Locate the cell with the specified text and output its [x, y] center coordinate. 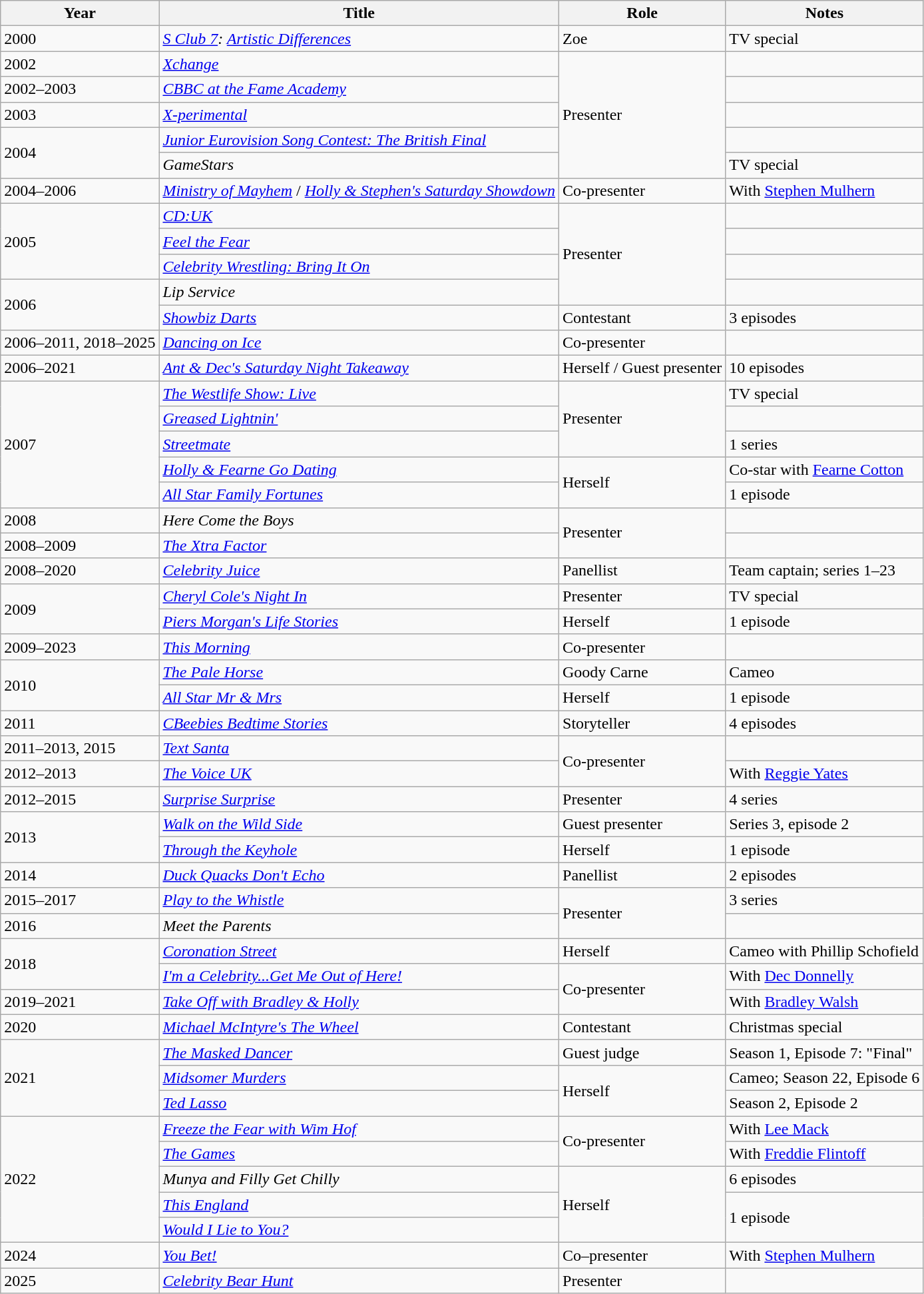
2021 [80, 1078]
1 series [824, 444]
Showbiz Darts [359, 318]
2005 [80, 241]
Dancing on Ice [359, 343]
Text Santa [359, 749]
Cameo; Season 22, Episode 6 [824, 1078]
4 episodes [824, 723]
2012–2013 [80, 774]
The Masked Dancer [359, 1052]
3 series [824, 900]
Xchange [359, 64]
Team captain; series 1–23 [824, 571]
2009 [80, 609]
2007 [80, 444]
Freeze the Fear with Wim Hof [359, 1129]
With Reggie Yates [824, 774]
Cameo [824, 672]
2008–2009 [80, 545]
Meet the Parents [359, 926]
Take Off with Bradley & Holly [359, 1002]
3 episodes [824, 318]
Streetmate [359, 444]
With Lee Mack [824, 1129]
2019–2021 [80, 1002]
CBBC at the Fame Academy [359, 89]
Role [642, 13]
Duck Quacks Don't Echo [359, 875]
2011–2013, 2015 [80, 749]
2020 [80, 1027]
Play to the Whistle [359, 900]
2025 [80, 1281]
Celebrity Bear Hunt [359, 1281]
Goody Carne [642, 672]
Ted Lasso [359, 1103]
2002 [80, 64]
2024 [80, 1255]
Celebrity Wrestling: Bring It On [359, 266]
Herself / Guest presenter [642, 368]
Walk on the Wild Side [359, 824]
Notes [824, 13]
Surprise Surprise [359, 799]
Co-star with Fearne Cotton [824, 470]
2000 [80, 39]
Here Come the Boys [359, 520]
Celebrity Juice [359, 571]
2004 [80, 153]
Junior Eurovision Song Contest: The British Final [359, 140]
Co–presenter [642, 1255]
Season 2, Episode 2 [824, 1103]
Title [359, 13]
Guest judge [642, 1052]
Midsomer Murders [359, 1078]
4 series [824, 799]
Guest presenter [642, 824]
With Bradley Walsh [824, 1002]
With Dec Donnelly [824, 976]
Cameo with Phillip Schofield [824, 951]
2006–2021 [80, 368]
Storyteller [642, 723]
2016 [80, 926]
All Star Mr & Mrs [359, 697]
Through the Keyhole [359, 850]
The Pale Horse [359, 672]
2010 [80, 685]
2009–2023 [80, 647]
GameStars [359, 165]
2002–2003 [80, 89]
2018 [80, 964]
2004–2006 [80, 190]
You Bet! [359, 1255]
The Voice UK [359, 774]
Michael McIntyre's The Wheel [359, 1027]
Series 3, episode 2 [824, 824]
2003 [80, 115]
This England [359, 1205]
Year [80, 13]
Munya and Filly Get Chilly [359, 1179]
I'm a Celebrity...Get Me Out of Here! [359, 976]
The Westlife Show: Live [359, 394]
2014 [80, 875]
All Star Family Fortunes [359, 495]
2013 [80, 837]
Ministry of Mayhem / Holly & Stephen's Saturday Showdown [359, 190]
CBeebies Bedtime Stories [359, 723]
Cheryl Cole's Night In [359, 596]
2011 [80, 723]
Would I Lie to You? [359, 1230]
2008 [80, 520]
2015–2017 [80, 900]
2012–2015 [80, 799]
Coronation Street [359, 951]
Ant & Dec's Saturday Night Takeaway [359, 368]
Holly & Fearne Go Dating [359, 470]
Lip Service [359, 292]
2006 [80, 304]
2 episodes [824, 875]
This Morning [359, 647]
2008–2020 [80, 571]
Christmas special [824, 1027]
10 episodes [824, 368]
Greased Lightnin' [359, 419]
The Games [359, 1154]
X-perimental [359, 115]
CD:UK [359, 216]
With Freddie Flintoff [824, 1154]
2022 [80, 1179]
Season 1, Episode 7: "Final" [824, 1052]
S Club 7: Artistic Differences [359, 39]
6 episodes [824, 1179]
The Xtra Factor [359, 545]
Zoe [642, 39]
Feel the Fear [359, 241]
Piers Morgan's Life Stories [359, 621]
2006–2011, 2018–2025 [80, 343]
